From the cell containing the given text, extract its center point as (x, y) coordinate. 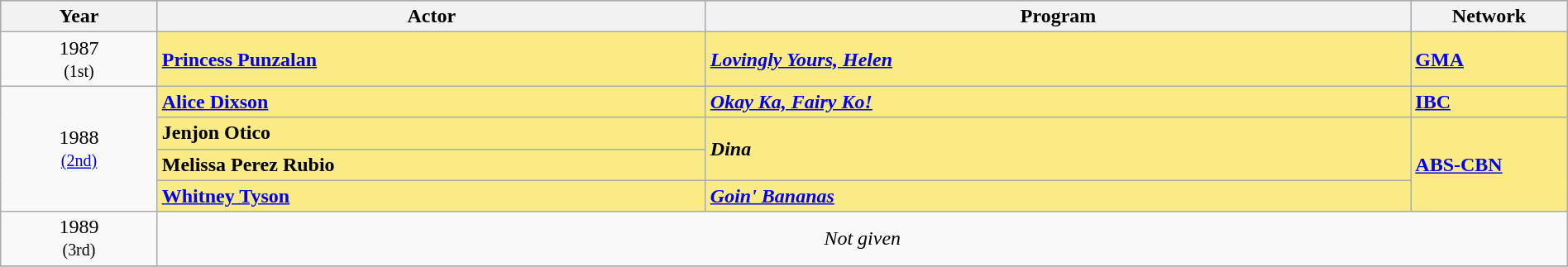
Princess Punzalan (432, 60)
Actor (432, 17)
GMA (1489, 60)
Dina (1059, 149)
1987(1st) (79, 60)
1988(2nd) (79, 149)
Year (79, 17)
Goin' Bananas (1059, 196)
Alice Dixson (432, 102)
IBC (1489, 102)
Jenjon Otico (432, 133)
Not given (862, 238)
Lovingly Yours, Helen (1059, 60)
Okay Ka, Fairy Ko! (1059, 102)
ABS-CBN (1489, 164)
Program (1059, 17)
Whitney Tyson (432, 196)
1989(3rd) (79, 238)
Network (1489, 17)
Melissa Perez Rubio (432, 164)
